Determine the [x, y] coordinate at the center of the cell enclosing the given text.  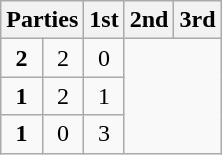
3rd [198, 20]
2nd [149, 20]
3 [104, 134]
1st [104, 20]
Parties [42, 20]
